Provide the (x, y) coordinate of the cell's center where the given text is located.  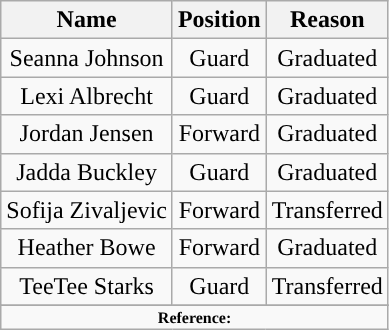
Name (87, 20)
Jadda Buckley (87, 172)
Position (219, 20)
Heather Bowe (87, 248)
Jordan Jensen (87, 134)
Lexi Albrecht (87, 96)
Reference: (195, 317)
Reason (327, 20)
TeeTee Starks (87, 286)
Seanna Johnson (87, 58)
Sofija Zivaljevic (87, 210)
